For the text-containing cell, return its midpoint in (x, y) coordinate format. 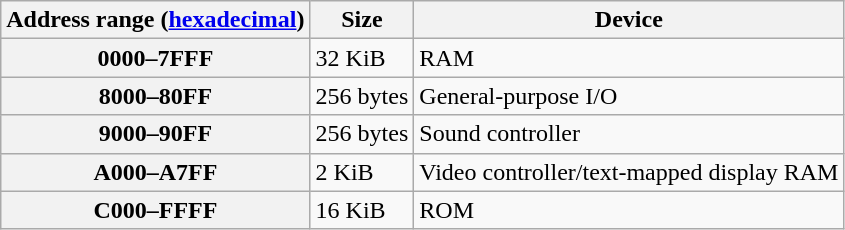
C000–FFFF (156, 210)
Video controller/text-mapped display RAM (629, 172)
A000–A7FF (156, 172)
Address range (hexadecimal) (156, 20)
Sound controller (629, 134)
RAM (629, 58)
General-purpose I/O (629, 96)
8000–80FF (156, 96)
ROM (629, 210)
0000–7FFF (156, 58)
Size (362, 20)
Device (629, 20)
16 KiB (362, 210)
32 KiB (362, 58)
9000–90FF (156, 134)
2 KiB (362, 172)
